Find where the given text appears and provide that cell's center as (x, y) coordinate. 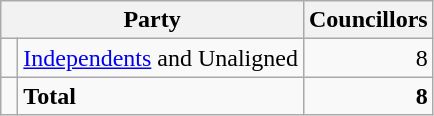
Party (152, 20)
Total (161, 96)
Councillors (368, 20)
Independents and Unaligned (161, 58)
